Find where the given text appears and provide that cell's center as [X, Y] coordinate. 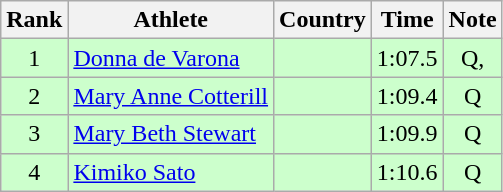
Mary Anne Cotterill [171, 96]
Donna de Varona [171, 58]
1:09.9 [407, 134]
1:09.4 [407, 96]
Rank [34, 20]
Athlete [171, 20]
Time [407, 20]
4 [34, 172]
Q, [472, 58]
1:07.5 [407, 58]
Note [472, 20]
3 [34, 134]
2 [34, 96]
1:10.6 [407, 172]
1 [34, 58]
Country [323, 20]
Mary Beth Stewart [171, 134]
Kimiko Sato [171, 172]
